Provide the [x, y] coordinate of the cell's center where the given text is located.  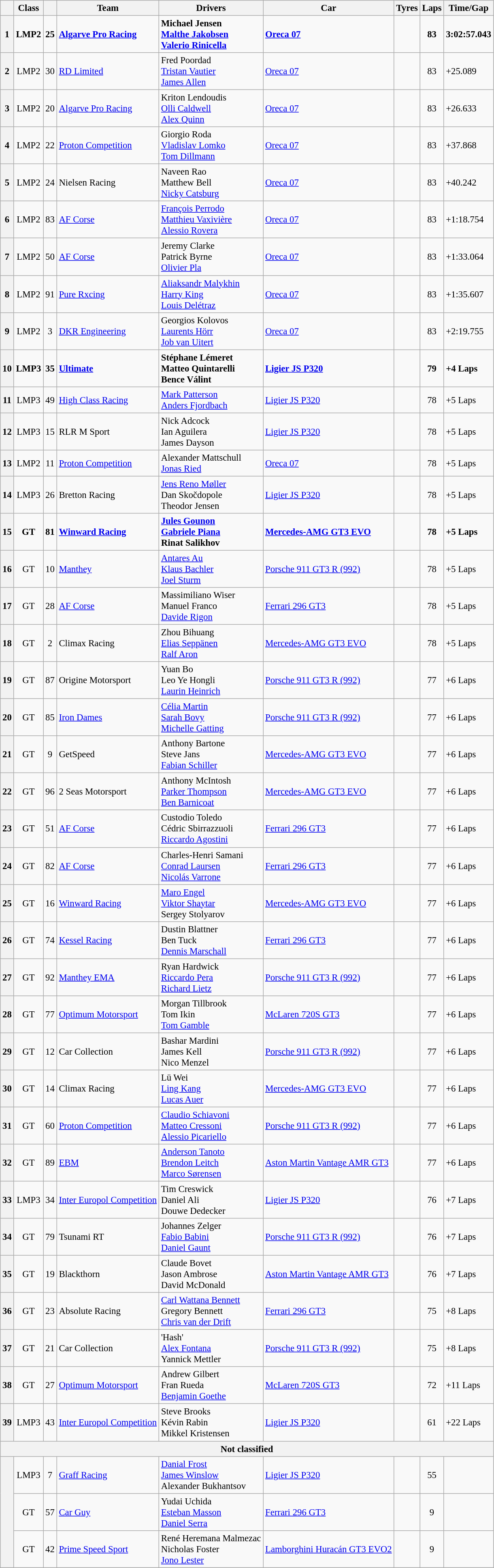
74 [50, 940]
32 [7, 1163]
Claudio Schiavoni Matteo Cressoni Alessio Picariello [211, 1126]
Yuan Bo Leo Ye Hongli Laurin Heinrich [211, 680]
Drivers [211, 8]
13 [7, 464]
42 [50, 1549]
Anthony McIntosh Parker Thompson Ben Barnicoat [211, 792]
50 [50, 257]
Origine Motorsport [108, 680]
Iron Dames [108, 718]
+22 Laps [469, 1423]
'Hash' Alex Fontana Yannick Mettler [211, 1348]
Prime Speed Sport [108, 1549]
51 [50, 829]
Blackthorn [108, 1274]
85 [50, 718]
33 [7, 1200]
43 [50, 1423]
81 [50, 532]
Steve Brooks Kévin Rabin Mikkel Kristensen [211, 1423]
60 [50, 1126]
Carl Wattana Bennett Gregory Bennett Chris van der Drift [211, 1311]
Team [108, 8]
Charles-Henri Samani Conrad Laursen Nicolás Varrone [211, 866]
Michael Jensen Malthe Jakobsen Valerio Rinicella [211, 34]
Jens Reno Møller Dan Skočdopole Theodor Jensen [211, 495]
Not classified [247, 1449]
Célia Martin Sarah Bovy Michelle Gatting [211, 718]
8 [7, 294]
Class [28, 8]
Fred Poordad Tristan Vautier James Allen [211, 71]
91 [50, 294]
Naveen Rao Matthew Bell Nicky Catsburg [211, 183]
Tyres [407, 8]
5 [7, 183]
4 [7, 145]
Georgios Kolovos Laurents Hörr Job van Uitert [211, 331]
55 [432, 1475]
Nick Adcock Ian Aguilera James Dayson [211, 432]
Claude Bovet Jason Ambrose David McDonald [211, 1274]
Alexander Mattschull Jonas Ried [211, 464]
Dustin Blattner Ben Tuck Dennis Marschall [211, 940]
37 [7, 1348]
31 [7, 1126]
+37.868 [469, 145]
Absolute Racing [108, 1311]
2 Seas Motorsport [108, 792]
Antares Au Klaus Bachler Joel Sturm [211, 569]
Ryan Hardwick Riccardo Pera Richard Lietz [211, 977]
Car [329, 8]
72 [432, 1386]
Kessel Racing [108, 940]
RLR M Sport [108, 432]
DKR Engineering [108, 331]
6 [7, 220]
Anderson Tanoto Brendon Leitch Marco Sørensen [211, 1163]
61 [432, 1423]
Giorgio Roda Vladislav Lomko Tom Dillmann [211, 145]
Maro Engel Viktor Shaytar Sergey Stolyarov [211, 903]
96 [50, 792]
18 [7, 643]
High Class Racing [108, 399]
89 [50, 1163]
+1:35.607 [469, 294]
Massimiliano Wiser Manuel Franco Davide Rigon [211, 606]
Danial Frost James Winslow Alexander Bukhantsov [211, 1475]
Yudai Uchida Esteban Masson Daniel Serra [211, 1512]
Manthey [108, 569]
49 [50, 399]
Zhou Bihuang Elias Seppänen Ralf Aron [211, 643]
Stéphane Lémeret Matteo Quintarelli Bence Válint [211, 368]
Tsunami RT [108, 1237]
+1:33.064 [469, 257]
René Heremana Malmezac Nicholas Foster Jono Lester [211, 1549]
1 [7, 34]
Kriton Lendoudis Olli Caldwell Alex Quinn [211, 109]
Lü Wei Ling Kang Lucas Auer [211, 1089]
Johannes Zelger Fabio Babini Daniel Gaunt [211, 1237]
+26.633 [469, 109]
+4 Laps [469, 368]
Anthony Bartone Steve Jans Fabian Schiller [211, 754]
57 [50, 1512]
82 [50, 866]
Time/Gap [469, 8]
39 [7, 1423]
+40.242 [469, 183]
+25.089 [469, 71]
Lamborghini Huracán GT3 EVO2 [329, 1549]
Custodio Toledo Cédric Sbirrazzuoli Riccardo Agostini [211, 829]
Mark Patterson Anders Fjordbach [211, 399]
Car Guy [108, 1512]
92 [50, 977]
Graff Racing [108, 1475]
Bashar Mardini James Kell Nico Menzel [211, 1051]
Andrew Gilbert Fran Rueda Benjamin Goethe [211, 1386]
29 [7, 1051]
RD Limited [108, 71]
Tim Creswick Daniel Ali Douwe Dedecker [211, 1200]
Aliaksandr Malykhin Harry King Louis Delétraz [211, 294]
Bretton Racing [108, 495]
Laps [432, 8]
Manthey EMA [108, 977]
Jules Gounon Gabriele Piana Rinat Salikhov [211, 532]
Jeremy Clarke Patrick Byrne Olivier Pla [211, 257]
17 [7, 606]
François Perrodo Matthieu Vaxivière Alessio Rovera [211, 220]
36 [7, 1311]
Ultimate [108, 368]
GetSpeed [108, 754]
+2:19.755 [469, 331]
Morgan Tillbrook Tom Ikin Tom Gamble [211, 1015]
3:02:57.043 [469, 34]
EBM [108, 1163]
87 [50, 680]
Nielsen Racing [108, 183]
+1:18.754 [469, 220]
Pure Rxcing [108, 294]
38 [7, 1386]
+11 Laps [469, 1386]
